Detect which cell encompasses the target text, then output its (x, y) center coordinate. 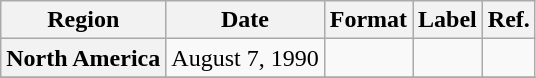
Label (448, 20)
August 7, 1990 (245, 58)
Ref. (508, 20)
Region (84, 20)
Format (368, 20)
North America (84, 58)
Date (245, 20)
